Find where the given text appears and provide that cell's center as [X, Y] coordinate. 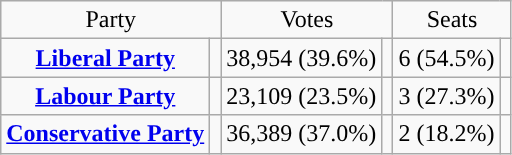
Votes [307, 20]
Labour Party [106, 96]
Seats [452, 20]
2 (18.2%) [446, 134]
Liberal Party [106, 58]
Conservative Party [106, 134]
6 (54.5%) [446, 58]
36,389 (37.0%) [302, 134]
23,109 (23.5%) [302, 96]
3 (27.3%) [446, 96]
Party [111, 20]
38,954 (39.6%) [302, 58]
